Output the (x, y) coordinate of the center of the cell containing the given text.  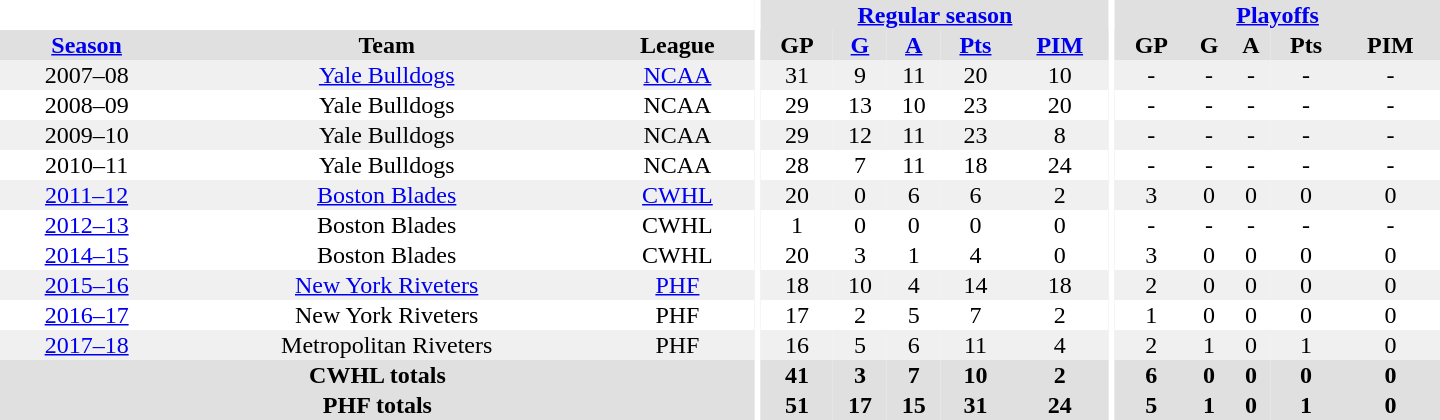
9 (860, 75)
12 (860, 135)
Team (386, 45)
Regular season (935, 15)
League (678, 45)
CWHL totals (378, 375)
2017–18 (86, 345)
13 (860, 105)
2008–09 (86, 105)
2011–12 (86, 195)
2007–08 (86, 75)
2012–13 (86, 225)
16 (797, 345)
15 (914, 405)
2009–10 (86, 135)
Playoffs (1278, 15)
51 (797, 405)
41 (797, 375)
Season (86, 45)
28 (797, 165)
PHF totals (378, 405)
2015–16 (86, 285)
8 (1060, 135)
2014–15 (86, 255)
2016–17 (86, 315)
Metropolitan Riveters (386, 345)
14 (976, 285)
2010–11 (86, 165)
